Pinpoint the cell where the given text exists, returning its [X, Y] midpoint coordinate. 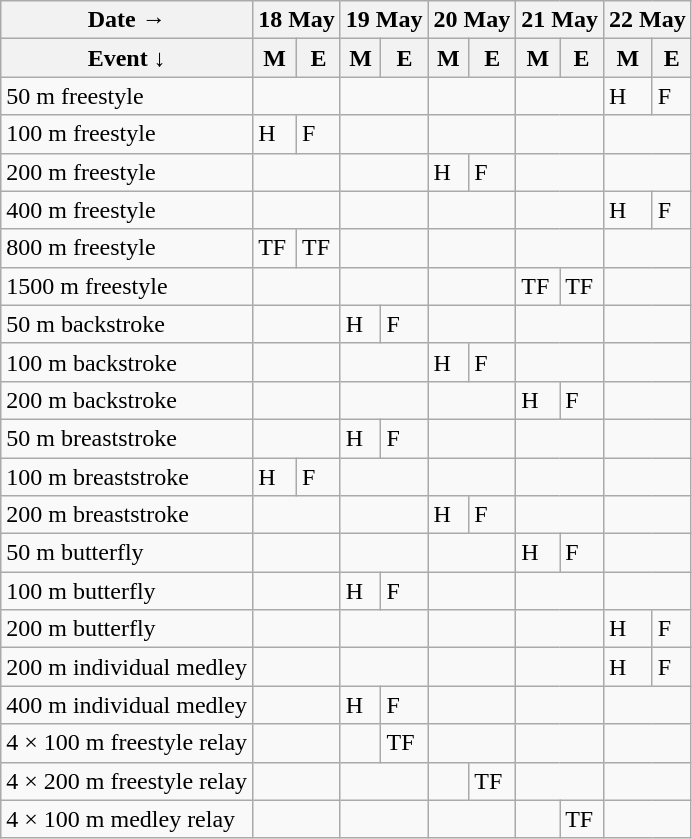
100 m freestyle [127, 134]
200 m individual medley [127, 667]
22 May [648, 20]
50 m backstroke [127, 324]
800 m freestyle [127, 248]
200 m butterfly [127, 629]
1500 m freestyle [127, 286]
50 m breaststroke [127, 438]
4 × 200 m freestyle relay [127, 781]
4 × 100 m freestyle relay [127, 743]
Date → [127, 20]
100 m backstroke [127, 362]
200 m freestyle [127, 172]
400 m freestyle [127, 210]
200 m backstroke [127, 400]
50 m butterfly [127, 553]
100 m breaststroke [127, 477]
21 May [560, 20]
Event ↓ [127, 58]
4 × 100 m medley relay [127, 819]
400 m individual medley [127, 705]
18 May [297, 20]
100 m butterfly [127, 591]
50 m freestyle [127, 96]
200 m breaststroke [127, 515]
19 May [384, 20]
20 May [472, 20]
